Detect which cell encompasses the target text, then output its [x, y] center coordinate. 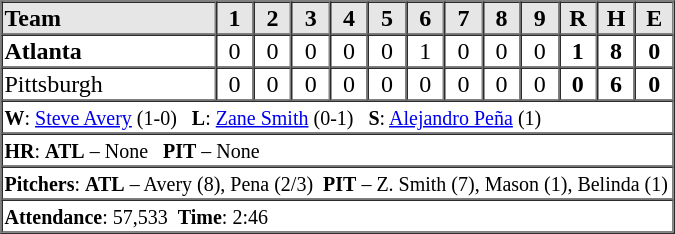
7 [463, 18]
H [616, 18]
HR: ATL – None PIT – None [338, 150]
4 [349, 18]
2 [273, 18]
Team [109, 18]
E [654, 18]
Pitchers: ATL – Avery (8), Pena (2/3) PIT – Z. Smith (7), Mason (1), Belinda (1) [338, 182]
9 [540, 18]
Attendance: 57,533 Time: 2:46 [338, 216]
R [578, 18]
3 [311, 18]
Atlanta [109, 50]
5 [387, 18]
W: Steve Avery (1-0) L: Zane Smith (0-1) S: Alejandro Peña (1) [338, 116]
Pittsburgh [109, 84]
